Pinpoint the cell where the given text exists, returning its (x, y) midpoint coordinate. 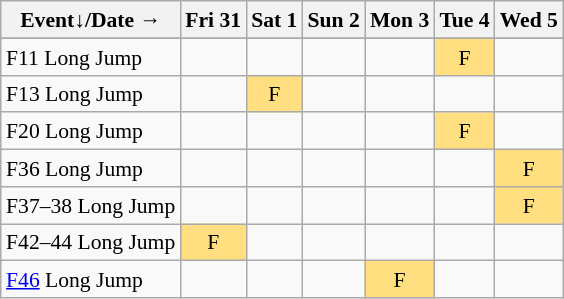
Event↓/Date → (90, 20)
F11 Long Jump (90, 56)
F46 Long Jump (90, 280)
Tue 4 (464, 20)
Fri 31 (213, 20)
F13 Long Jump (90, 94)
F42–44 Long Jump (90, 242)
Sat 1 (274, 20)
F36 Long Jump (90, 168)
Wed 5 (529, 20)
Mon 3 (400, 20)
F37–38 Long Jump (90, 204)
Sun 2 (333, 20)
F20 Long Jump (90, 130)
